Pinpoint the cell where the given text exists, returning its [x, y] midpoint coordinate. 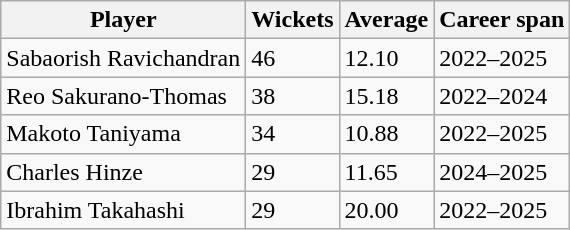
Reo Sakurano-Thomas [124, 96]
15.18 [386, 96]
38 [292, 96]
11.65 [386, 172]
Ibrahim Takahashi [124, 210]
2024–2025 [502, 172]
Charles Hinze [124, 172]
12.10 [386, 58]
2022–2024 [502, 96]
Career span [502, 20]
Player [124, 20]
Wickets [292, 20]
20.00 [386, 210]
34 [292, 134]
Average [386, 20]
Sabaorish Ravichandran [124, 58]
Makoto Taniyama [124, 134]
10.88 [386, 134]
46 [292, 58]
